Identify which cell holds the provided text, then report its [x, y] central coordinate. 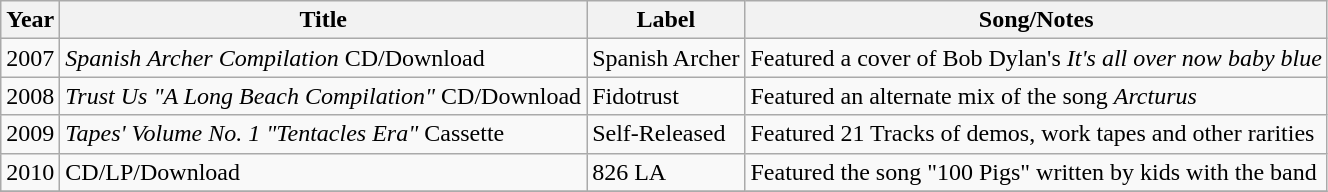
Fidotrust [666, 96]
Self-Released [666, 134]
2007 [30, 58]
826 LA [666, 172]
Tapes' Volume No. 1 "Tentacles Era" Cassette [324, 134]
Featured an alternate mix of the song Arcturus [1036, 96]
Song/Notes [1036, 20]
Featured the song "100 Pigs" written by kids with the band [1036, 172]
Label [666, 20]
2008 [30, 96]
CD/LP/Download [324, 172]
Spanish Archer Compilation CD/Download [324, 58]
Featured 21 Tracks of demos, work tapes and other rarities [1036, 134]
2010 [30, 172]
2009 [30, 134]
Title [324, 20]
Trust Us "A Long Beach Compilation" CD/Download [324, 96]
Year [30, 20]
Featured a cover of Bob Dylan's It's all over now baby blue [1036, 58]
Spanish Archer [666, 58]
